Detect which cell encompasses the target text, then output its (X, Y) center coordinate. 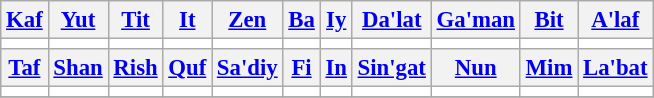
La'bat (616, 68)
Quf (188, 68)
Mim (548, 68)
Iy (336, 20)
A'laf (616, 20)
It (188, 20)
In (336, 68)
Ga'man (476, 20)
Bit (548, 20)
Rish (136, 68)
Yut (78, 20)
Taf (24, 68)
Sin'gat (392, 68)
Nun (476, 68)
Tit (136, 20)
Sa'diy (248, 68)
Kaf (24, 20)
Shan (78, 68)
Fi (302, 68)
Ba (302, 20)
Zen (248, 20)
Da'lat (392, 20)
